Detect which cell encompasses the target text, then output its [X, Y] center coordinate. 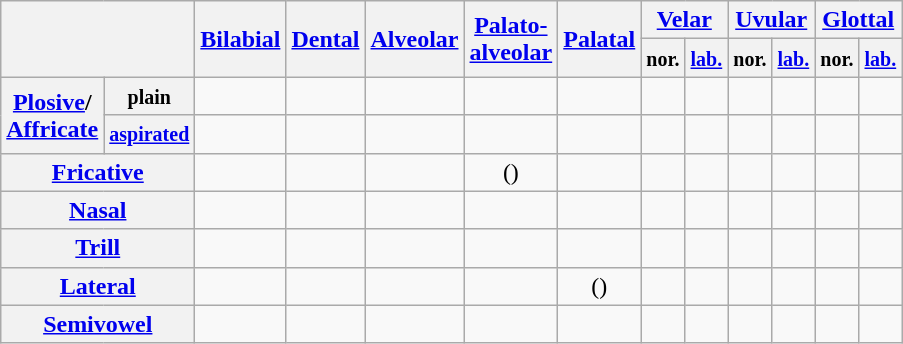
Glottal [858, 20]
Palato-alveolar [511, 39]
Alveolar [414, 39]
plain [150, 96]
Dental [326, 39]
aspirated [150, 134]
Semivowel [98, 324]
Trill [98, 248]
Velar [684, 20]
Nasal [98, 210]
Plosive/Affricate [52, 115]
Uvular [772, 20]
Lateral [98, 286]
Bilabial [240, 39]
Palatal [600, 39]
Fricative [98, 172]
